Determine the (X, Y) coordinate at the center of the cell enclosing the given text.  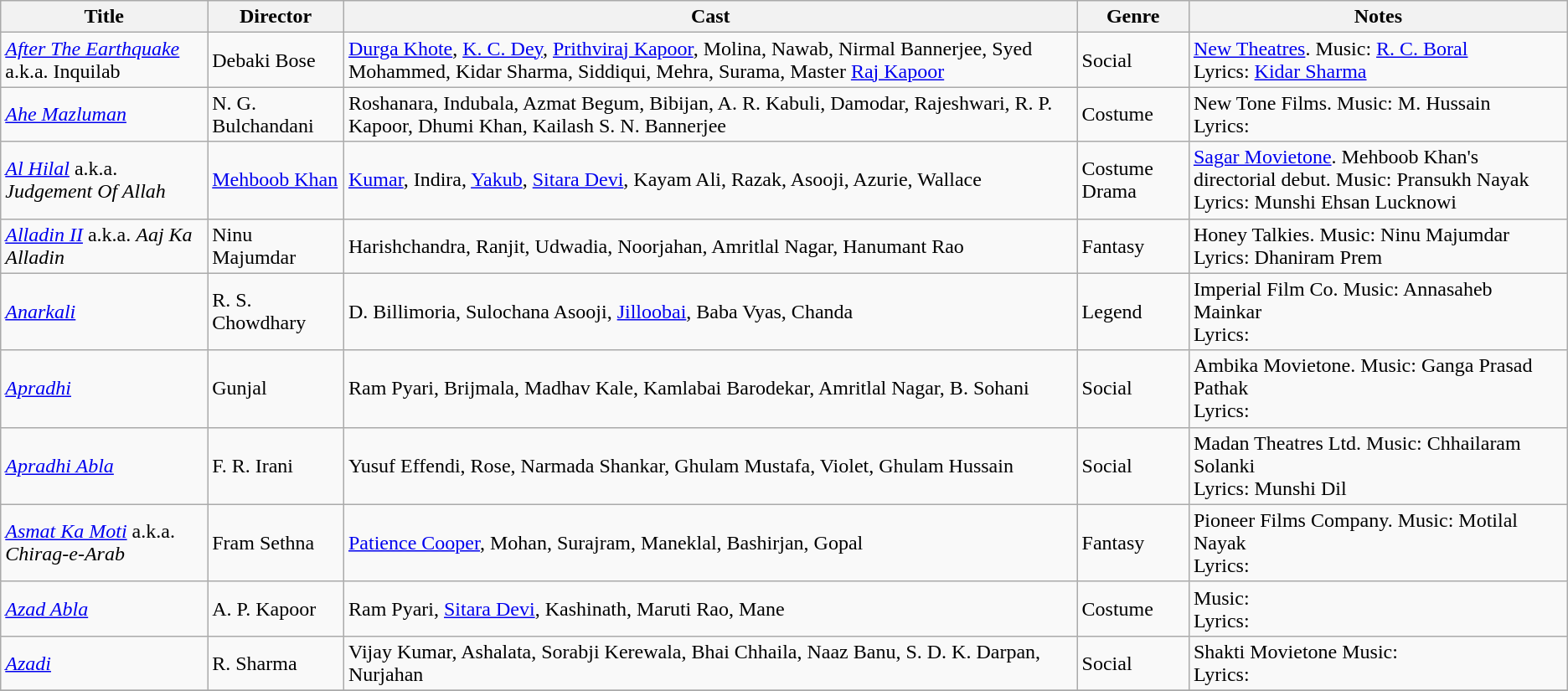
F. R. Irani (276, 466)
Yusuf Effendi, Rose, Narmada Shankar, Ghulam Mustafa, Violet, Ghulam Hussain (710, 466)
Apradhi (104, 389)
Madan Theatres Ltd. Music: Chhailaram SolankiLyrics: Munshi Dil (1378, 466)
Ram Pyari, Sitara Devi, Kashinath, Maruti Rao, Mane (710, 608)
Ahe Mazluman (104, 114)
After The Earthquake a.k.a. Inquilab (104, 60)
Notes (1378, 17)
Director (276, 17)
Costume Drama (1132, 180)
Cast (710, 17)
Roshanara, Indubala, Azmat Begum, Bibijan, A. R. Kabuli, Damodar, Rajeshwari, R. P. Kapoor, Dhumi Khan, Kailash S. N. Bannerjee (710, 114)
Pioneer Films Company. Music: Motilal NayakLyrics: (1378, 543)
Honey Talkies. Music: Ninu MajumdarLyrics: Dhaniram Prem (1378, 246)
N. G. Bulchandani (276, 114)
Shakti Movietone Music: Lyrics: (1378, 663)
Asmat Ka Moti a.k.a. Chirag-e-Arab (104, 543)
Mehboob Khan (276, 180)
Ram Pyari, Brijmala, Madhav Kale, Kamlabai Barodekar, Amritlal Nagar, B. Sohani (710, 389)
Alladin II a.k.a. Aaj Ka Alladin (104, 246)
Gunjal (276, 389)
Genre (1132, 17)
Music: Lyrics: (1378, 608)
New Tone Films. Music: M. HussainLyrics: (1378, 114)
New Theatres. Music: R. C. BoralLyrics: Kidar Sharma (1378, 60)
R. S. Chowdhary (276, 312)
Apradhi Abla (104, 466)
Anarkali (104, 312)
D. Billimoria, Sulochana Asooji, Jilloobai, Baba Vyas, Chanda (710, 312)
Patience Cooper, Mohan, Surajram, Maneklal, Bashirjan, Gopal (710, 543)
Fram Sethna (276, 543)
Azad Abla (104, 608)
Al Hilal a.k.a. Judgement Of Allah (104, 180)
Durga Khote, K. C. Dey, Prithviraj Kapoor, Molina, Nawab, Nirmal Bannerjee, Syed Mohammed, Kidar Sharma, Siddiqui, Mehra, Surama, Master Raj Kapoor (710, 60)
Ninu Majumdar (276, 246)
Imperial Film Co. Music: Annasaheb MainkarLyrics: (1378, 312)
Kumar, Indira, Yakub, Sitara Devi, Kayam Ali, Razak, Asooji, Azurie, Wallace (710, 180)
Azadi (104, 663)
Title (104, 17)
Legend (1132, 312)
Vijay Kumar, Ashalata, Sorabji Kerewala, Bhai Chhaila, Naaz Banu, S. D. K. Darpan, Nurjahan (710, 663)
Debaki Bose (276, 60)
Sagar Movietone. Mehboob Khan's directorial debut. Music: Pransukh NayakLyrics: Munshi Ehsan Lucknowi (1378, 180)
Ambika Movietone. Music: Ganga Prasad PathakLyrics: (1378, 389)
R. Sharma (276, 663)
Harishchandra, Ranjit, Udwadia, Noorjahan, Amritlal Nagar, Hanumant Rao (710, 246)
A. P. Kapoor (276, 608)
